Output the (x, y) coordinate of the center of the cell containing the given text.  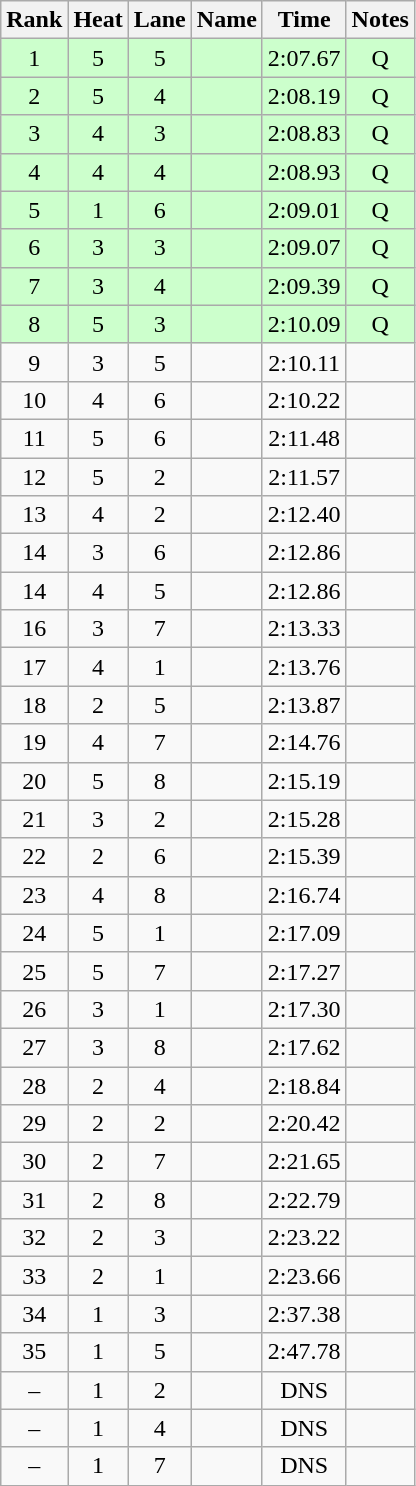
2:09.01 (304, 210)
Rank (34, 20)
11 (34, 438)
2:23.66 (304, 1276)
2:11.57 (304, 477)
Time (304, 20)
12 (34, 477)
2:47.78 (304, 1352)
9 (34, 362)
26 (34, 1009)
2:15.39 (304, 857)
2:22.79 (304, 1200)
2:10.09 (304, 324)
2:08.83 (304, 134)
32 (34, 1238)
13 (34, 515)
2:17.09 (304, 933)
25 (34, 971)
2:14.76 (304, 743)
2:09.07 (304, 248)
2:13.76 (304, 667)
2:23.22 (304, 1238)
20 (34, 781)
30 (34, 1162)
2:18.84 (304, 1085)
22 (34, 857)
2:13.33 (304, 629)
28 (34, 1085)
17 (34, 667)
Name (226, 20)
2:08.19 (304, 96)
2:15.19 (304, 781)
Heat (98, 20)
2:13.87 (304, 705)
Lane (160, 20)
2:17.62 (304, 1047)
18 (34, 705)
24 (34, 933)
2:07.67 (304, 58)
2:09.39 (304, 286)
29 (34, 1124)
2:17.27 (304, 971)
33 (34, 1276)
2:10.11 (304, 362)
2:37.38 (304, 1314)
2:16.74 (304, 895)
2:15.28 (304, 819)
Notes (380, 20)
2:11.48 (304, 438)
2:21.65 (304, 1162)
35 (34, 1352)
2:20.42 (304, 1124)
23 (34, 895)
16 (34, 629)
27 (34, 1047)
31 (34, 1200)
10 (34, 400)
2:12.40 (304, 515)
2:08.93 (304, 172)
21 (34, 819)
19 (34, 743)
2:10.22 (304, 400)
34 (34, 1314)
2:17.30 (304, 1009)
